Extract the (x, y) coordinate from the center of the cell holding the provided text.  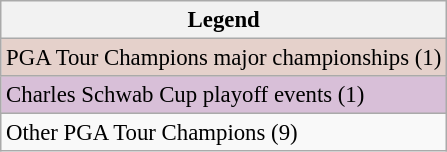
PGA Tour Champions major championships (1) (224, 58)
Legend (224, 20)
Other PGA Tour Champions (9) (224, 133)
Charles Schwab Cup playoff events (1) (224, 95)
